Scan for the cell matching the given text and deliver its (x, y) coordinate at center. 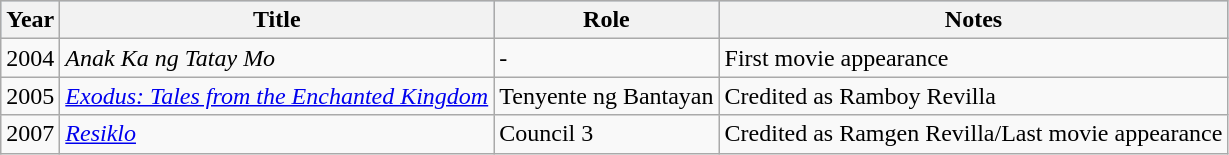
Exodus: Tales from the Enchanted Kingdom (277, 96)
Year (30, 20)
Notes (974, 20)
Council 3 (606, 134)
2007 (30, 134)
- (606, 58)
Role (606, 20)
2004 (30, 58)
Credited as Ramgen Revilla/Last movie appearance (974, 134)
Resiklo (277, 134)
First movie appearance (974, 58)
Credited as Ramboy Revilla (974, 96)
Title (277, 20)
Anak Ka ng Tatay Mo (277, 58)
Tenyente ng Bantayan (606, 96)
2005 (30, 96)
